Scan for the cell matching the given text and deliver its (X, Y) coordinate at center. 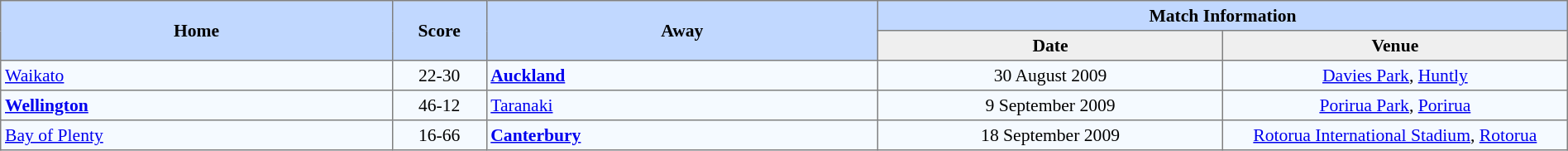
16-66 (439, 135)
46-12 (439, 105)
Date (1050, 46)
Auckland (682, 75)
Canterbury (682, 135)
Venue (1394, 46)
Score (439, 31)
22-30 (439, 75)
Home (197, 31)
Taranaki (682, 105)
Davies Park, Huntly (1394, 75)
9 September 2009 (1050, 105)
30 August 2009 (1050, 75)
Waikato (197, 75)
Porirua Park, Porirua (1394, 105)
18 September 2009 (1050, 135)
Bay of Plenty (197, 135)
Match Information (1223, 16)
Rotorua International Stadium, Rotorua (1394, 135)
Wellington (197, 105)
Away (682, 31)
